Detect which cell encompasses the target text, then output its (x, y) center coordinate. 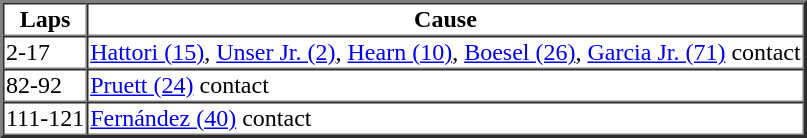
Hattori (15), Unser Jr. (2), Hearn (10), Boesel (26), Garcia Jr. (71) contact (445, 52)
Fernández (40) contact (445, 118)
82-92 (45, 86)
2-17 (45, 52)
111-121 (45, 118)
Cause (445, 20)
Laps (45, 20)
Pruett (24) contact (445, 86)
